Capture the cell that displays the provided text and extract its (x, y) central coordinate. 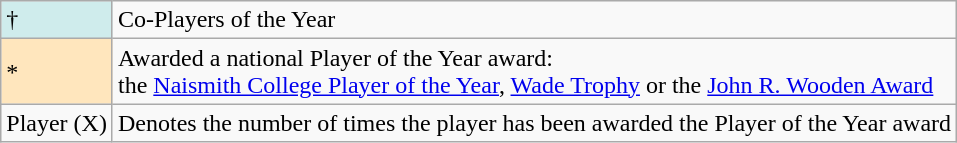
* (57, 72)
Co-Players of the Year (534, 20)
Awarded a national Player of the Year award: the Naismith College Player of the Year, Wade Trophy or the John R. Wooden Award (534, 72)
† (57, 20)
Player (X) (57, 123)
Denotes the number of times the player has been awarded the Player of the Year award (534, 123)
